Locate the cell with the specified text and output its [x, y] center coordinate. 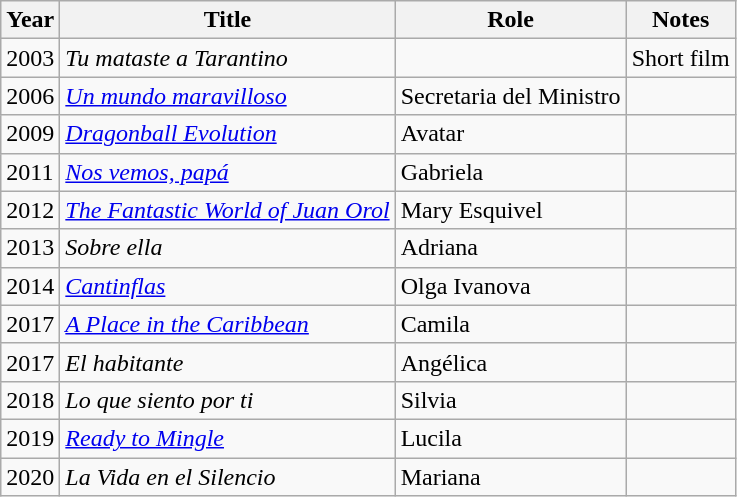
Year [30, 20]
Olga Ivanova [510, 286]
Gabriela [510, 172]
2012 [30, 210]
2013 [30, 248]
Mariana [510, 477]
2009 [30, 134]
Sobre ella [228, 248]
Adriana [510, 248]
Lo que siento por ti [228, 400]
La Vida en el Silencio [228, 477]
2019 [30, 438]
2014 [30, 286]
2006 [30, 96]
Mary Esquivel [510, 210]
Avatar [510, 134]
Cantinflas [228, 286]
A Place in the Caribbean [228, 324]
Notes [680, 20]
Angélica [510, 362]
Lucila [510, 438]
Dragonball Evolution [228, 134]
The Fantastic World of Juan Orol [228, 210]
2003 [30, 58]
2011 [30, 172]
Camila [510, 324]
Title [228, 20]
Tu mataste a Tarantino [228, 58]
Un mundo maravilloso [228, 96]
Role [510, 20]
Secretaria del Ministro [510, 96]
Short film [680, 58]
El habitante [228, 362]
2018 [30, 400]
Silvia [510, 400]
Ready to Mingle [228, 438]
Nos vemos, papá [228, 172]
2020 [30, 477]
